For the text-containing cell, return its midpoint in [X, Y] coordinate format. 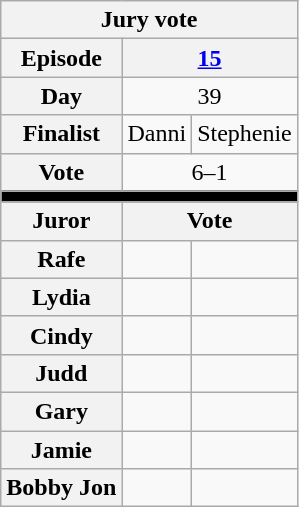
Finalist [62, 134]
Cindy [62, 335]
Bobby Jon [62, 488]
Judd [62, 373]
Jury vote [150, 20]
Gary [62, 411]
Lydia [62, 297]
Stephenie [245, 134]
Danni [157, 134]
Juror [62, 221]
39 [210, 96]
Day [62, 96]
15 [210, 58]
Episode [62, 58]
6–1 [210, 172]
Jamie [62, 449]
Rafe [62, 259]
